Extract the [X, Y] coordinate from the center of the cell holding the provided text.  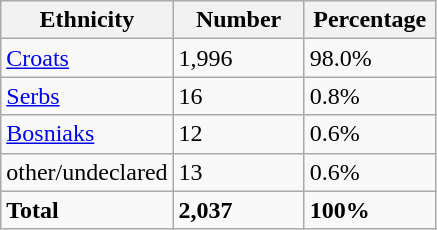
12 [238, 134]
Bosniaks [87, 134]
Serbs [87, 96]
Ethnicity [87, 20]
1,996 [238, 58]
Number [238, 20]
Percentage [370, 20]
0.8% [370, 96]
Croats [87, 58]
13 [238, 172]
other/undeclared [87, 172]
16 [238, 96]
Total [87, 210]
100% [370, 210]
2,037 [238, 210]
98.0% [370, 58]
